Provide the (X, Y) coordinate of the cell's center where the given text is located.  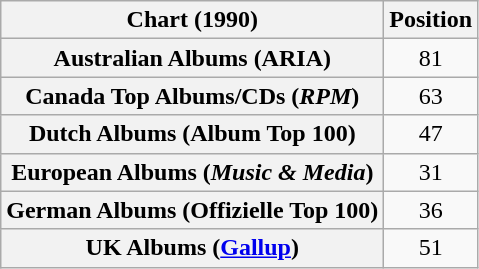
51 (431, 248)
Position (431, 20)
European Albums (Music & Media) (192, 172)
Australian Albums (ARIA) (192, 58)
Chart (1990) (192, 20)
31 (431, 172)
36 (431, 210)
47 (431, 134)
German Albums (Offizielle Top 100) (192, 210)
63 (431, 96)
Dutch Albums (Album Top 100) (192, 134)
Canada Top Albums/CDs (RPM) (192, 96)
81 (431, 58)
UK Albums (Gallup) (192, 248)
